Locate the cell with the specified text and output its [X, Y] center coordinate. 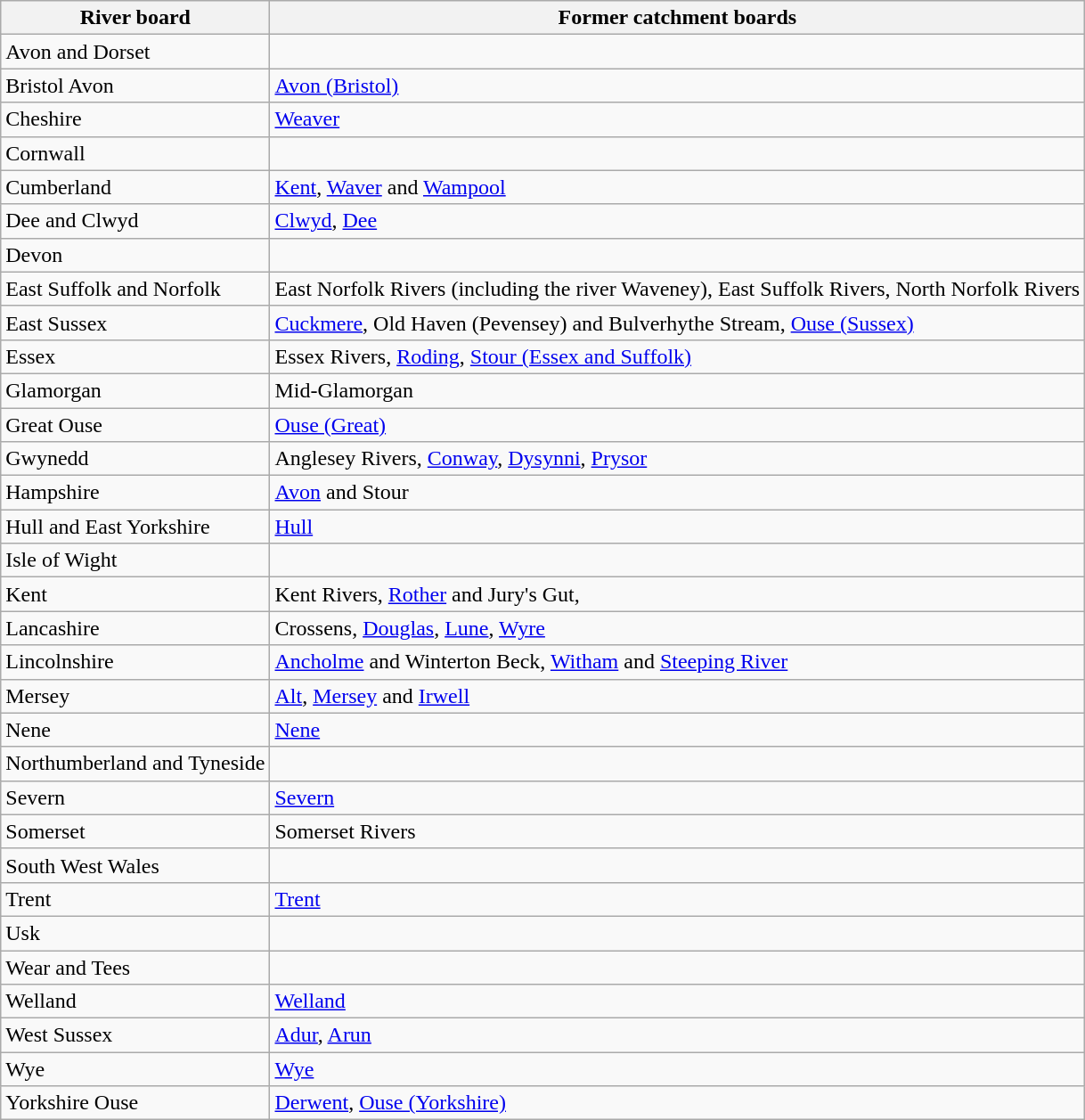
River board [135, 18]
Lincolnshire [135, 662]
Former catchment boards [677, 18]
Hampshire [135, 493]
Avon (Bristol) [677, 86]
East Suffolk and Norfolk [135, 289]
Avon and Stour [677, 493]
Gwynedd [135, 459]
Somerset [135, 831]
Essex [135, 356]
East Norfolk Rivers (including the river Waveney), East Suffolk Rivers, North Norfolk Rivers [677, 289]
Mid-Glamorgan [677, 390]
Kent, Waver and Wampool [677, 187]
Wear and Tees [135, 967]
Glamorgan [135, 390]
Anglesey Rivers, Conway, Dysynni, Prysor [677, 459]
Alt, Mersey and Irwell [677, 696]
Adur, Arun [677, 1035]
Isle of Wight [135, 560]
Essex Rivers, Roding, Stour (Essex and Suffolk) [677, 356]
Devon [135, 255]
Yorkshire Ouse [135, 1103]
Derwent, Ouse (Yorkshire) [677, 1103]
Avon and Dorset [135, 52]
Usk [135, 933]
Northumberland and Tyneside [135, 764]
Dee and Clwyd [135, 221]
Hull and East Yorkshire [135, 527]
Cheshire [135, 119]
Cornwall [135, 153]
Crossens, Douglas, Lune, Wyre [677, 628]
South West Wales [135, 865]
Cuckmere, Old Haven (Pevensey) and Bulverhythe Stream, Ouse (Sussex) [677, 323]
Great Ouse [135, 425]
Kent Rivers, Rother and Jury's Gut, [677, 594]
Mersey [135, 696]
Kent [135, 594]
Somerset Rivers [677, 831]
Clwyd, Dee [677, 221]
Ouse (Great) [677, 425]
Hull [677, 527]
West Sussex [135, 1035]
Ancholme and Winterton Beck, Witham and Steeping River [677, 662]
Lancashire [135, 628]
Cumberland [135, 187]
Bristol Avon [135, 86]
East Sussex [135, 323]
Weaver [677, 119]
